Search for the cell housing the specified text and yield its [x, y] center coordinate. 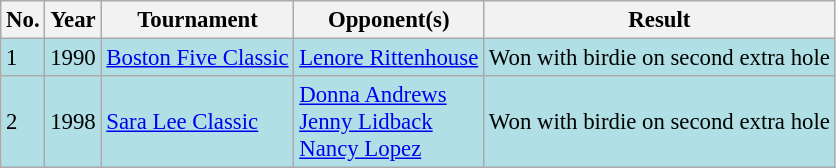
2 [23, 122]
Opponent(s) [389, 20]
No. [23, 20]
1 [23, 58]
Lenore Rittenhouse [389, 58]
1990 [73, 58]
Tournament [198, 20]
Boston Five Classic [198, 58]
Donna Andrews Jenny Lidback Nancy Lopez [389, 122]
Year [73, 20]
Sara Lee Classic [198, 122]
1998 [73, 122]
Result [660, 20]
